Capture the cell that displays the provided text and extract its [x, y] central coordinate. 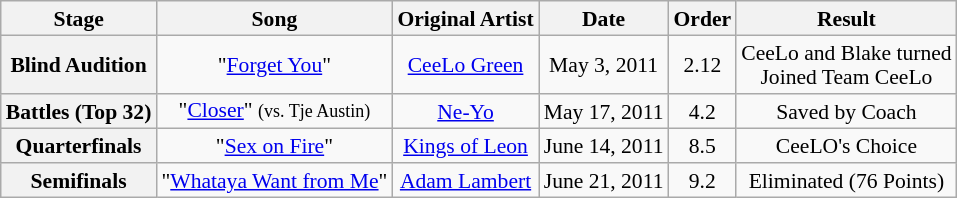
Eliminated (76 Points) [846, 180]
CeeLo Green [465, 64]
Battles (Top 32) [79, 111]
Stage [79, 18]
Result [846, 18]
May 17, 2011 [604, 111]
"Forget You" [274, 64]
June 14, 2011 [604, 146]
8.5 [703, 146]
CeeLO's Choice [846, 146]
May 3, 2011 [604, 64]
"Sex on Fire" [274, 146]
Date [604, 18]
"Whataya Want from Me" [274, 180]
Original Artist [465, 18]
Quarterfinals [79, 146]
4.2 [703, 111]
Blind Audition [79, 64]
"Closer" (vs. Tje Austin) [274, 111]
Song [274, 18]
2.12 [703, 64]
Kings of Leon [465, 146]
Semifinals [79, 180]
Saved by Coach [846, 111]
9.2 [703, 180]
CeeLo and Blake turnedJoined Team CeeLo [846, 64]
Ne-Yo [465, 111]
Order [703, 18]
Adam Lambert [465, 180]
June 21, 2011 [604, 180]
